Detect which cell encompasses the target text, then output its (x, y) center coordinate. 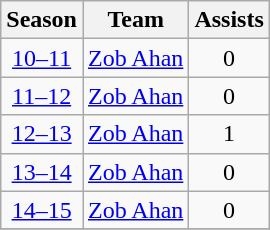
10–11 (42, 58)
11–12 (42, 96)
Assists (229, 20)
Season (42, 20)
13–14 (42, 172)
14–15 (42, 210)
12–13 (42, 134)
Team (135, 20)
1 (229, 134)
